Detect which cell encompasses the target text, then output its (x, y) center coordinate. 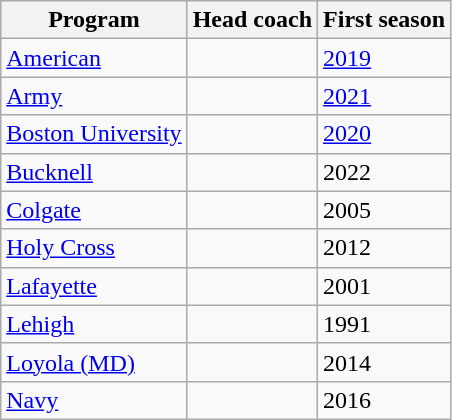
Lafayette (94, 286)
First season (384, 20)
Army (94, 96)
Holy Cross (94, 248)
2012 (384, 248)
2021 (384, 96)
2005 (384, 210)
2014 (384, 362)
2022 (384, 172)
American (94, 58)
2016 (384, 400)
Boston University (94, 134)
Loyola (MD) (94, 362)
Head coach (252, 20)
Lehigh (94, 324)
Bucknell (94, 172)
1991 (384, 324)
2001 (384, 286)
Program (94, 20)
Navy (94, 400)
2019 (384, 58)
Colgate (94, 210)
2020 (384, 134)
